Return the (x, y) coordinate for the center point of the cell that contains the specified text.  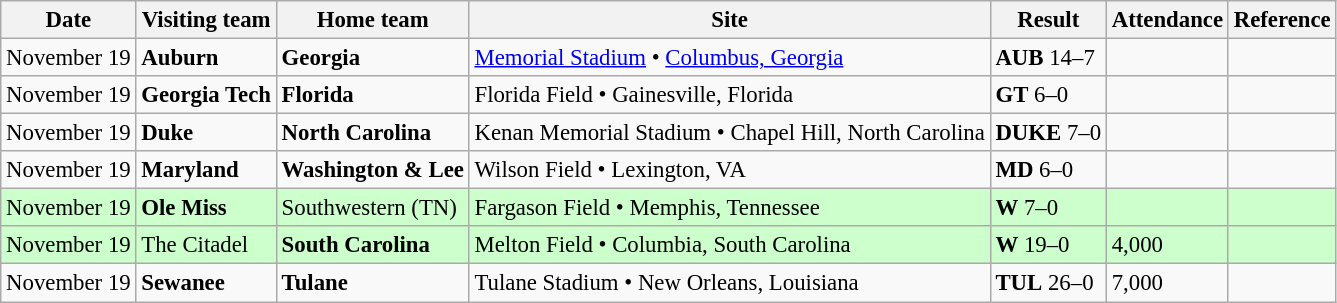
Melton Field • Columbia, South Carolina (730, 245)
Tulane Stadium • New Orleans, Louisiana (730, 283)
Wilson Field • Lexington, VA (730, 170)
Tulane (372, 283)
W 19–0 (1048, 245)
Georgia (372, 58)
Ole Miss (206, 208)
Georgia Tech (206, 95)
Fargason Field • Memphis, Tennessee (730, 208)
Home team (372, 20)
Southwestern (TN) (372, 208)
South Carolina (372, 245)
Date (68, 20)
Florida Field • Gainesville, Florida (730, 95)
AUB 14–7 (1048, 58)
Kenan Memorial Stadium • Chapel Hill, North Carolina (730, 133)
TUL 26–0 (1048, 283)
4,000 (1167, 245)
Maryland (206, 170)
Duke (206, 133)
North Carolina (372, 133)
Auburn (206, 58)
Reference (1282, 20)
Result (1048, 20)
W 7–0 (1048, 208)
Visiting team (206, 20)
Site (730, 20)
Sewanee (206, 283)
MD 6–0 (1048, 170)
DUKE 7–0 (1048, 133)
Washington & Lee (372, 170)
Florida (372, 95)
GT 6–0 (1048, 95)
Attendance (1167, 20)
The Citadel (206, 245)
7,000 (1167, 283)
Memorial Stadium • Columbus, Georgia (730, 58)
